Capture the cell that displays the provided text and extract its (x, y) central coordinate. 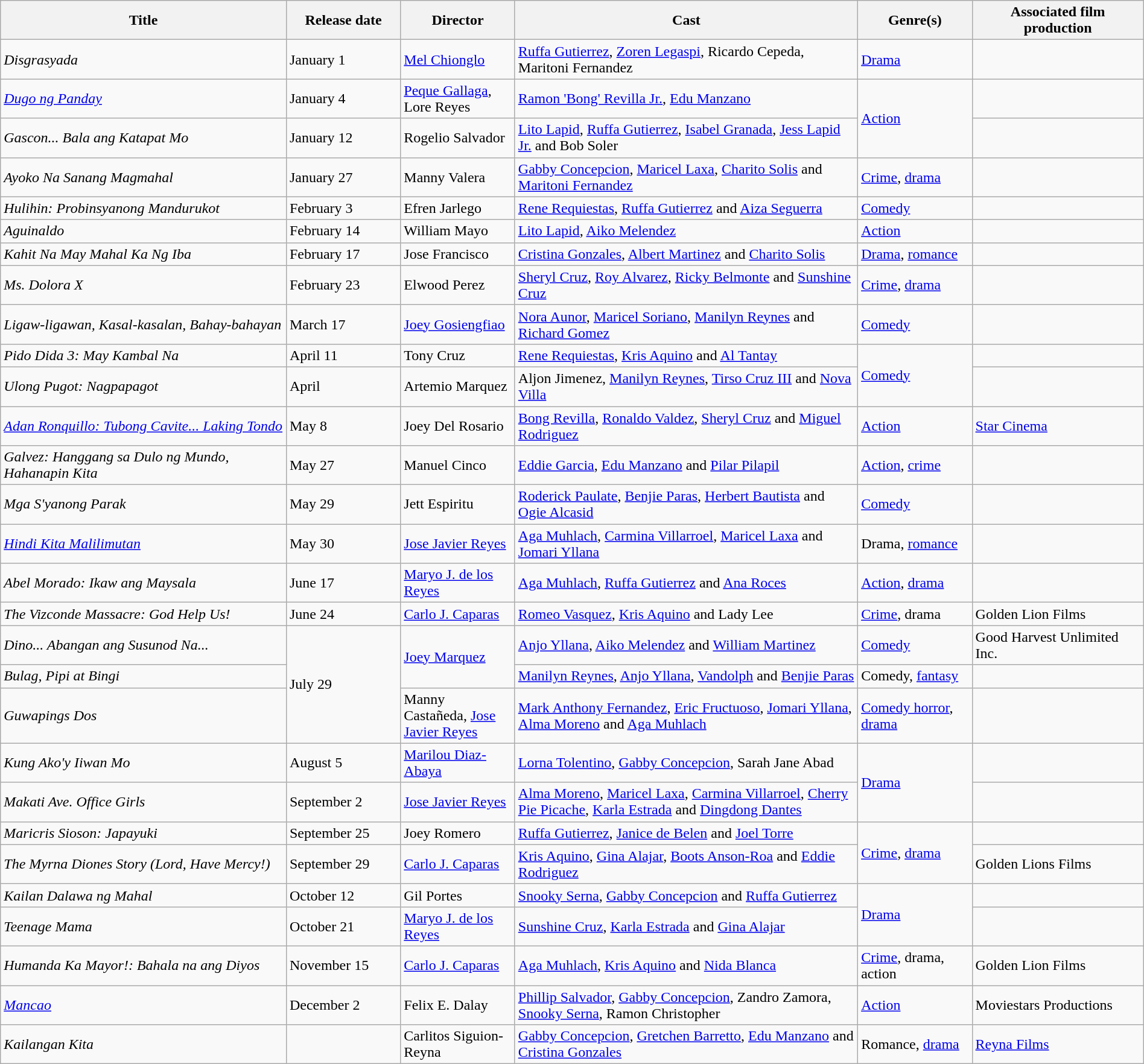
Alma Moreno, Maricel Laxa, Carmina Villarroel, Cherry Pie Picache, Karla Estrada and Dingdong Dantes (686, 802)
Kailangan Kita (144, 1045)
Ruffa Gutierrez, Janice de Belen and Joel Torre (686, 833)
Lorna Tolentino, Gabby Concepcion, Sarah Jane Abad (686, 762)
June 24 (343, 614)
October 12 (343, 895)
Crime, drama, action (915, 965)
Roderick Paulate, Benjie Paras, Herbert Bautista and Ogie Alcasid (686, 504)
Efren Jarlego (457, 208)
Lito Lapid, Aiko Melendez (686, 231)
Gabby Concepcion, Maricel Laxa, Charito Solis and Maritoni Fernandez (686, 177)
Mark Anthony Fernandez, Eric Fructuoso, Jomari Yllana, Alma Moreno and Aga Muhlach (686, 715)
Jose Francisco (457, 254)
Lito Lapid, Ruffa Gutierrez, Isabel Granada, Jess Lapid Jr. and Bob Soler (686, 138)
Romance, drama (915, 1045)
Maricris Sioson: Japayuki (144, 833)
Teenage Mama (144, 926)
March 17 (343, 325)
Elwood Perez (457, 285)
April 11 (343, 355)
Felix E. Dalay (457, 1005)
Director (457, 21)
September 25 (343, 833)
Aguinaldo (144, 231)
Rene Requiestas, Kris Aquino and Al Tantay (686, 355)
Nora Aunor, Maricel Soriano, Manilyn Reynes and Richard Gomez (686, 325)
January 1 (343, 59)
Kailan Dalawa ng Mahal (144, 895)
Ligaw-ligawan, Kasal-kasalan, Bahay-bahayan (144, 325)
Associated film production (1058, 21)
Manuel Cinco (457, 466)
Gabby Concepcion, Gretchen Barretto, Edu Manzano and Cristina Gonzales (686, 1045)
Rogelio Salvador (457, 138)
Ulong Pugot: Nagpapagot (144, 386)
Hulihin: Probinsyanong Mandurukot (144, 208)
Artemio Marquez (457, 386)
Reyna Films (1058, 1045)
William Mayo (457, 231)
Comedy, fantasy (915, 676)
May 30 (343, 544)
Joey Marquez (457, 656)
August 5 (343, 762)
Star Cinema (1058, 426)
Eddie Garcia, Edu Manzano and Pilar Pilapil (686, 466)
November 15 (343, 965)
Dugo ng Panday (144, 99)
Phillip Salvador, Gabby Concepcion, Zandro Zamora, Snooky Serna, Ramon Christopher (686, 1005)
January 27 (343, 177)
Genre(s) (915, 21)
Sheryl Cruz, Roy Alvarez, Ricky Belmonte and Sunshine Cruz (686, 285)
Joey Del Rosario (457, 426)
Kung Ako'y Iiwan Mo (144, 762)
The Myrna Diones Story (Lord, Have Mercy!) (144, 864)
Release date (343, 21)
September 29 (343, 864)
Comedy horror, drama (915, 715)
May 27 (343, 466)
Action, crime (915, 466)
Bong Revilla, Ronaldo Valdez, Sheryl Cruz and Miguel Rodriguez (686, 426)
Bulag, Pipi at Bingi (144, 676)
September 2 (343, 802)
Manny Valera (457, 177)
Mancao (144, 1005)
Manny Castañeda, Jose Javier Reyes (457, 715)
Cast (686, 21)
Abel Morado: Ikaw ang Maysala (144, 583)
Mel Chionglo (457, 59)
Snooky Serna, Gabby Concepcion and Ruffa Gutierrez (686, 895)
Ms. Dolora X (144, 285)
Good Harvest Unlimited Inc. (1058, 645)
Jett Espiritu (457, 504)
Aljon Jimenez, Manilyn Reynes, Tirso Cruz III and Nova Villa (686, 386)
Aga Muhlach, Ruffa Gutierrez and Ana Roces (686, 583)
February 14 (343, 231)
January 4 (343, 99)
Ramon 'Bong' Revilla Jr., Edu Manzano (686, 99)
Sunshine Cruz, Karla Estrada and Gina Alajar (686, 926)
December 2 (343, 1005)
Gil Portes (457, 895)
Cristina Gonzales, Albert Martinez and Charito Solis (686, 254)
Joey Romero (457, 833)
Action, drama (915, 583)
Marilou Diaz-Abaya (457, 762)
Makati Ave. Office Girls (144, 802)
Pido Dida 3: May Kambal Na (144, 355)
Tony Cruz (457, 355)
Manilyn Reynes, Anjo Yllana, Vandolph and Benjie Paras (686, 676)
July 29 (343, 684)
Anjo Yllana, Aiko Melendez and William Martinez (686, 645)
Title (144, 21)
Ayoko Na Sanang Magmahal (144, 177)
Aga Muhlach, Kris Aquino and Nida Blanca (686, 965)
February 17 (343, 254)
February 23 (343, 285)
Ruffa Gutierrez, Zoren Legaspi, Ricardo Cepeda, Maritoni Fernandez (686, 59)
Galvez: Hanggang sa Dulo ng Mundo, Hahanapin Kita (144, 466)
May 29 (343, 504)
Humanda Ka Mayor!: Bahala na ang Diyos (144, 965)
May 8 (343, 426)
Kahit Na May Mahal Ka Ng Iba (144, 254)
Romeo Vasquez, Kris Aquino and Lady Lee (686, 614)
April (343, 386)
Golden Lions Films (1058, 864)
June 17 (343, 583)
Hindi Kita Malilimutan (144, 544)
January 12 (343, 138)
Guwapings Dos (144, 715)
The Vizconde Massacre: God Help Us! (144, 614)
Peque Gallaga,Lore Reyes (457, 99)
Joey Gosiengfiao (457, 325)
Disgrasyada (144, 59)
Dino... Abangan ang Susunod Na... (144, 645)
Moviestars Productions (1058, 1005)
Aga Muhlach, Carmina Villarroel, Maricel Laxa and Jomari Yllana (686, 544)
Rene Requiestas, Ruffa Gutierrez and Aiza Seguerra (686, 208)
Kris Aquino, Gina Alajar, Boots Anson-Roa and Eddie Rodriguez (686, 864)
February 3 (343, 208)
Adan Ronquillo: Tubong Cavite... Laking Tondo (144, 426)
October 21 (343, 926)
Mga S'yanong Parak (144, 504)
Carlitos Siguion-Reyna (457, 1045)
Gascon... Bala ang Katapat Mo (144, 138)
